Find where the given text appears and provide that cell's center as [X, Y] coordinate. 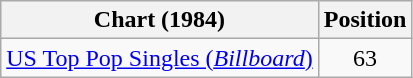
US Top Pop Singles (Billboard) [160, 58]
63 [365, 58]
Position [365, 20]
Chart (1984) [160, 20]
